Return the [X, Y] coordinate for the center point of the cell that contains the specified text.  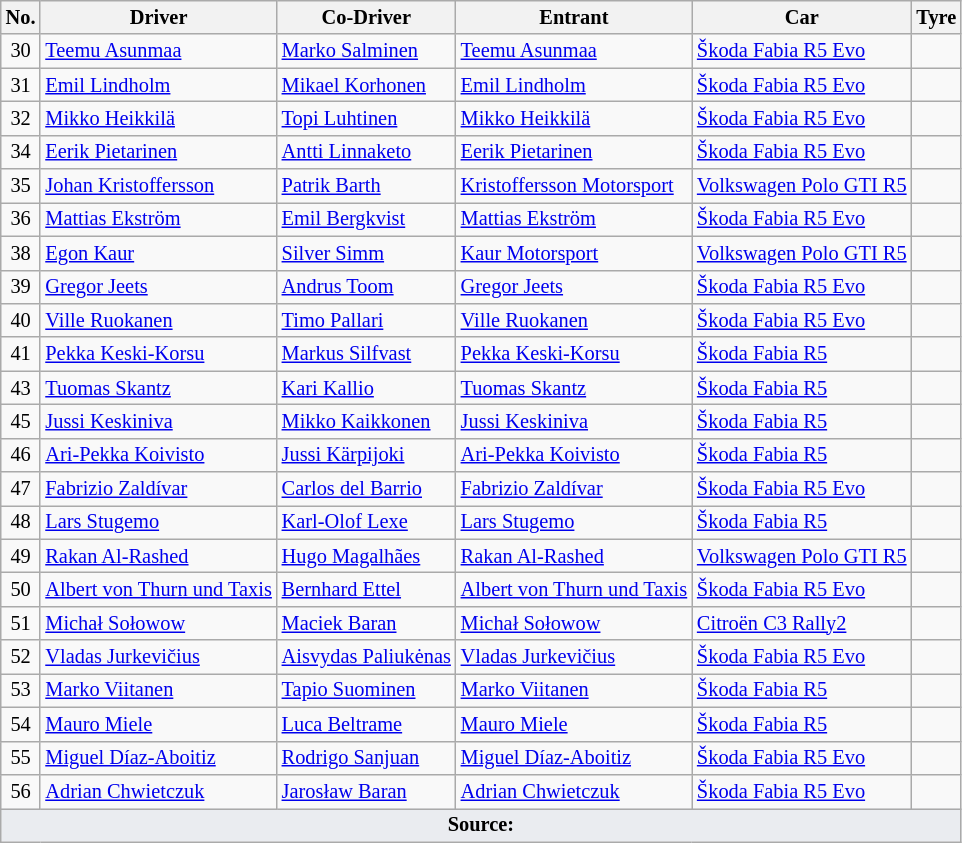
Antti Linnaketo [366, 152]
Emil Bergkvist [366, 219]
53 [21, 690]
39 [21, 287]
Mikko Kaikkonen [366, 421]
36 [21, 219]
Jussi Kärpijoki [366, 455]
40 [21, 320]
No. [21, 17]
50 [21, 589]
Aisvydas Paliukėnas [366, 657]
45 [21, 421]
49 [21, 556]
41 [21, 354]
34 [21, 152]
Rodrigo Sanjuan [366, 758]
31 [21, 85]
35 [21, 186]
Jarosław Baran [366, 791]
Tyre [936, 17]
Topi Luhtinen [366, 118]
Entrant [574, 17]
46 [21, 455]
Driver [158, 17]
43 [21, 388]
Citroën C3 Rally2 [802, 623]
Maciek Baran [366, 623]
51 [21, 623]
Hugo Magalhães [366, 556]
56 [21, 791]
Patrik Barth [366, 186]
32 [21, 118]
Mikael Korhonen [366, 85]
Karl-Olof Lexe [366, 522]
Andrus Toom [366, 287]
Johan Kristoffersson [158, 186]
47 [21, 489]
Timo Pallari [366, 320]
30 [21, 51]
Kaur Motorsport [574, 253]
Co-Driver [366, 17]
Silver Simm [366, 253]
Kari Kallio [366, 388]
Car [802, 17]
55 [21, 758]
Kristoffersson Motorsport [574, 186]
Tapio Suominen [366, 690]
54 [21, 724]
52 [21, 657]
Marko Salminen [366, 51]
Carlos del Barrio [366, 489]
Egon Kaur [158, 253]
48 [21, 522]
Markus Silfvast [366, 354]
38 [21, 253]
Bernhard Ettel [366, 589]
Luca Beltrame [366, 724]
Source: [481, 825]
